Return [x, y] of the center of cell containing provided text 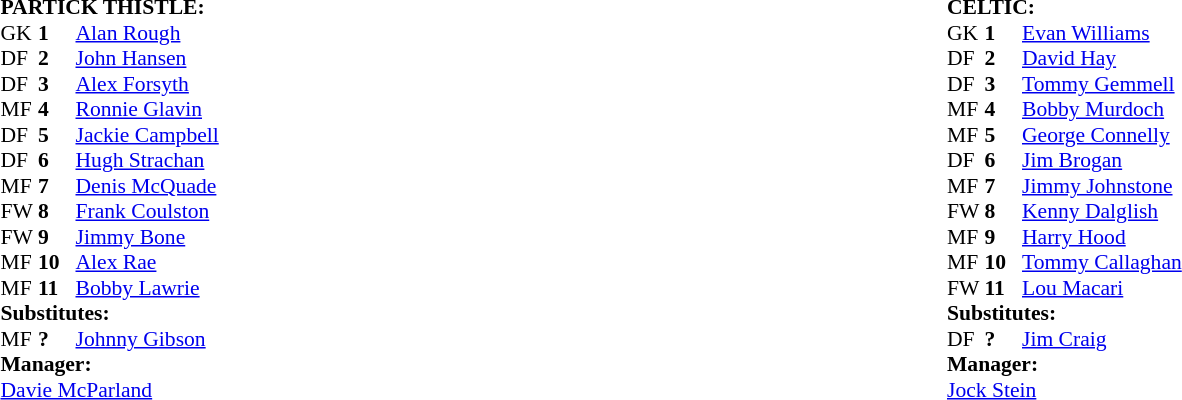
Hugh Strachan [148, 161]
Jackie Campbell [148, 135]
Bobby Murdoch [1102, 109]
Kenny Dalglish [1102, 211]
Jimmy Bone [148, 237]
Ronnie Glavin [148, 109]
Harry Hood [1102, 237]
Evan Williams [1102, 33]
Lou Macari [1102, 288]
Jim Craig [1102, 339]
Tommy Gemmell [1102, 84]
George Connelly [1102, 135]
John Hansen [148, 59]
Denis McQuade [148, 186]
Frank Coulston [148, 211]
Johnny Gibson [148, 339]
Alex Forsyth [148, 84]
Alan Rough [148, 33]
Jimmy Johnstone [1102, 186]
Bobby Lawrie [148, 288]
Tommy Callaghan [1102, 263]
Jim Brogan [1102, 161]
David Hay [1102, 59]
Alex Rae [148, 263]
